Find where the given text appears and provide that cell's center as [X, Y] coordinate. 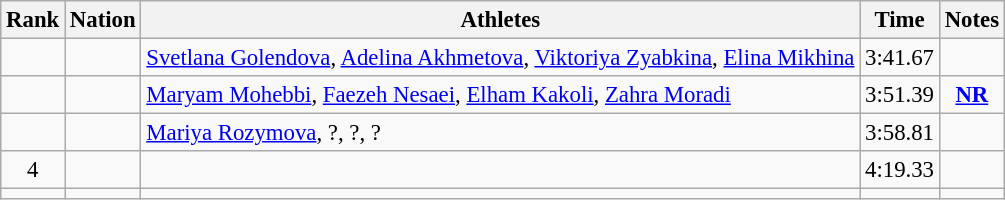
Mariya Rozymova, ?, ?, ? [500, 133]
Rank [33, 20]
3:58.81 [900, 133]
Maryam Mohebbi, Faezeh Nesaei, Elham Kakoli, Zahra Moradi [500, 95]
3:51.39 [900, 95]
Notes [972, 20]
4 [33, 170]
NR [972, 95]
4:19.33 [900, 170]
Athletes [500, 20]
Time [900, 20]
Svetlana Golendova, Adelina Akhmetova, Viktoriya Zyabkina, Elina Mikhina [500, 58]
3:41.67 [900, 58]
Nation [103, 20]
